Provide the (x, y) coordinate of the cell's center where the given text is located.  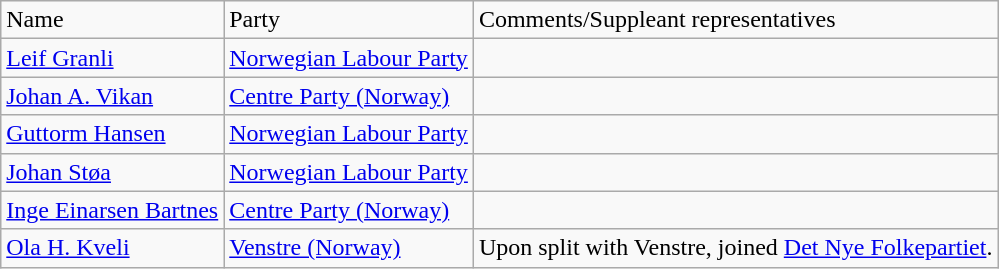
Leif Granli (112, 58)
Johan Støa (112, 172)
Party (349, 20)
Name (112, 20)
Ola H. Kveli (112, 248)
Comments/Suppleant representatives (736, 20)
Upon split with Venstre, joined Det Nye Folkepartiet. (736, 248)
Johan A. Vikan (112, 96)
Guttorm Hansen (112, 134)
Inge Einarsen Bartnes (112, 210)
Venstre (Norway) (349, 248)
